For the text-containing cell, return its midpoint in (X, Y) coordinate format. 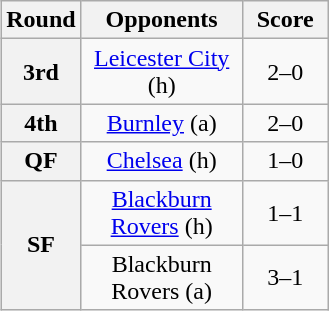
3–1 (285, 278)
1–1 (285, 212)
Chelsea (h) (162, 161)
Leicester City (h) (162, 72)
Blackburn Rovers (h) (162, 212)
Blackburn Rovers (a) (162, 278)
Score (285, 20)
SF (41, 245)
4th (41, 123)
3rd (41, 72)
1–0 (285, 161)
QF (41, 161)
Burnley (a) (162, 123)
Round (41, 20)
Opponents (162, 20)
